Extract the [x, y] coordinate from the center of the cell holding the provided text.  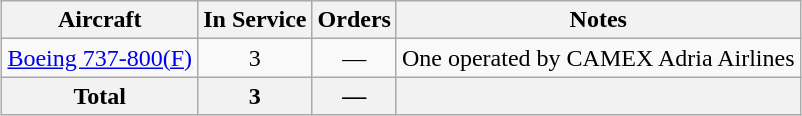
In Service [255, 20]
Total [100, 96]
Aircraft [100, 20]
Notes [598, 20]
Boeing 737-800(F) [100, 58]
One operated by CAMEX Adria Airlines [598, 58]
Orders [354, 20]
